Provide the [x, y] coordinate of the cell's center where the given text is located.  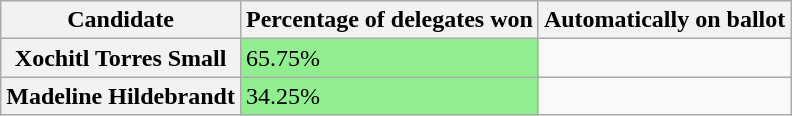
Candidate [121, 20]
Madeline Hildebrandt [121, 96]
Xochitl Torres Small [121, 58]
34.25% [389, 96]
Percentage of delegates won [389, 20]
Automatically on ballot [664, 20]
65.75% [389, 58]
